Search for the cell housing the specified text and yield its [X, Y] center coordinate. 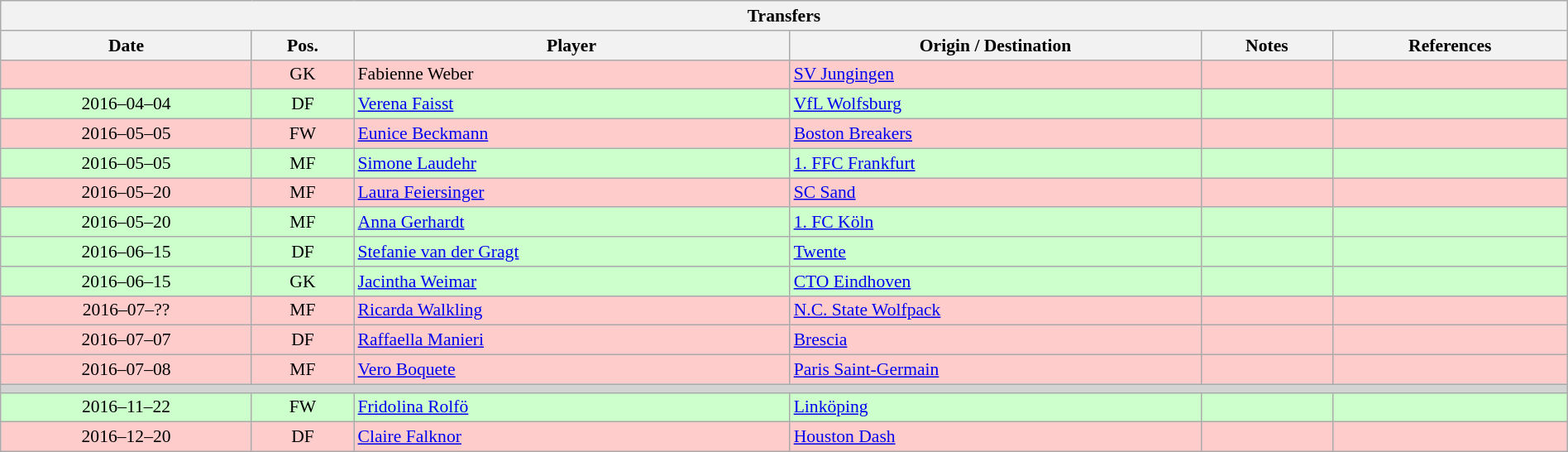
2016–07–07 [127, 340]
N.C. State Wolfpack [996, 310]
Linköping [996, 407]
Ricarda Walkling [572, 310]
Twente [996, 252]
Player [572, 46]
1. FFC Frankfurt [996, 163]
Jacintha Weimar [572, 281]
SC Sand [996, 193]
Eunice Beckmann [572, 134]
2016–12–20 [127, 437]
Raffaella Manieri [572, 340]
Anna Gerhardt [572, 223]
Vero Boquete [572, 370]
Brescia [996, 340]
2016–11–22 [127, 407]
Notes [1267, 46]
2016–07–?? [127, 310]
Pos. [303, 46]
Claire Falknor [572, 437]
Stefanie van der Gragt [572, 252]
Simone Laudehr [572, 163]
Origin / Destination [996, 46]
2016–07–08 [127, 370]
Fabienne Weber [572, 75]
References [1450, 46]
2016–04–04 [127, 104]
VfL Wolfsburg [996, 104]
CTO Eindhoven [996, 281]
Houston Dash [996, 437]
Laura Feiersinger [572, 193]
1. FC Köln [996, 223]
Transfers [784, 16]
Paris Saint-Germain [996, 370]
Boston Breakers [996, 134]
Verena Faisst [572, 104]
Date [127, 46]
Fridolina Rolfö [572, 407]
SV Jungingen [996, 75]
